Return the [x, y] coordinate for the center point of the cell that contains the specified text.  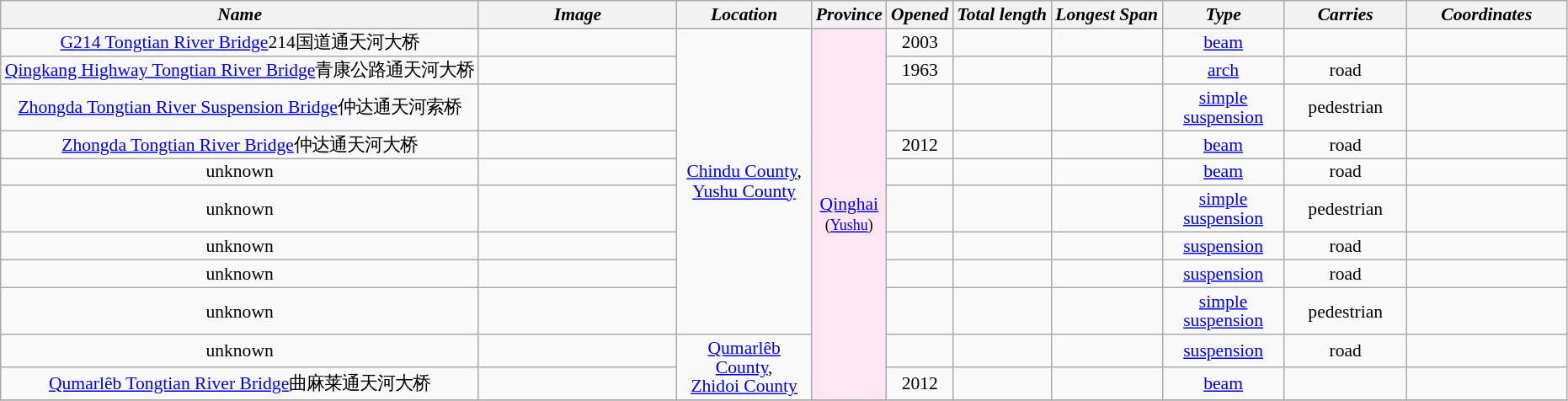
Qinghai(Yushu) [849, 215]
Total length [1002, 15]
G214 Tongtian River Bridge214国道通天河大桥 [240, 42]
Coordinates [1486, 15]
Qumarlêb County,Zhidoi County [744, 367]
Opened [920, 15]
Qingkang Highway Tongtian River Bridge青康公路通天河大桥 [240, 71]
Carries [1346, 15]
1963 [920, 71]
arch [1223, 71]
Chindu County,Yushu County [744, 182]
Qumarlêb Tongtian River Bridge曲麻莱通天河大桥 [240, 384]
2003 [920, 42]
Province [849, 15]
Location [744, 15]
Type [1223, 15]
Zhongda Tongtian River Suspension Bridge仲达通天河索桥 [240, 108]
Name [240, 15]
Longest Span [1107, 15]
Image [578, 15]
Zhongda Tongtian River Bridge仲达通天河大桥 [240, 145]
